Find where the given text appears and provide that cell's center as [X, Y] coordinate. 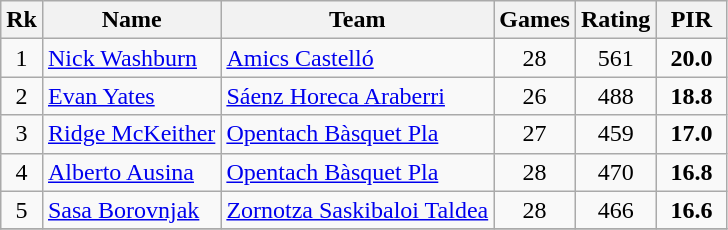
PIR [692, 20]
Name [131, 20]
Ridge McKeither [131, 134]
Zornotza Saskibaloi Taldea [358, 210]
Alberto Ausina [131, 172]
470 [615, 172]
4 [22, 172]
5 [22, 210]
27 [535, 134]
17.0 [692, 134]
20.0 [692, 58]
488 [615, 96]
26 [535, 96]
561 [615, 58]
Rating [615, 20]
18.8 [692, 96]
16.8 [692, 172]
2 [22, 96]
Amics Castelló [358, 58]
16.6 [692, 210]
1 [22, 58]
Rk [22, 20]
Sasa Borovnjak [131, 210]
Sáenz Horeca Araberri [358, 96]
Evan Yates [131, 96]
Team [358, 20]
3 [22, 134]
Games [535, 20]
Nick Washburn [131, 58]
459 [615, 134]
466 [615, 210]
